Return the (X, Y) coordinate for the center point of the cell that contains the specified text.  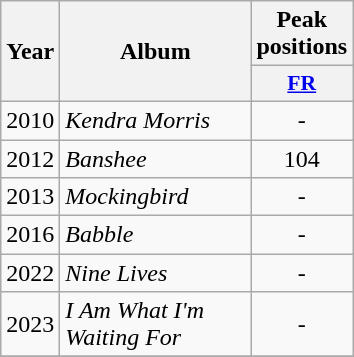
2012 (30, 159)
Nine Lives (156, 273)
2023 (30, 324)
Peak positions (302, 34)
2022 (30, 273)
Album (156, 52)
Mockingbird (156, 197)
Year (30, 52)
2010 (30, 120)
FR (302, 84)
I Am What I'm Waiting For (156, 324)
2013 (30, 197)
Babble (156, 235)
104 (302, 159)
2016 (30, 235)
Kendra Morris (156, 120)
Banshee (156, 159)
